Return the [X, Y] coordinate for the center point of the cell that contains the specified text.  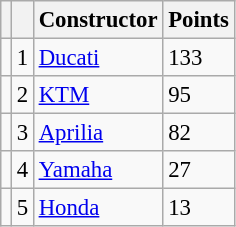
27 [198, 170]
Honda [98, 208]
Aprilia [98, 133]
4 [22, 170]
Constructor [98, 20]
3 [22, 133]
Points [198, 20]
95 [198, 95]
13 [198, 208]
Ducati [98, 58]
5 [22, 208]
133 [198, 58]
Yamaha [98, 170]
2 [22, 95]
82 [198, 133]
1 [22, 58]
KTM [98, 95]
